Determine the (X, Y) coordinate at the center of the cell enclosing the given text.  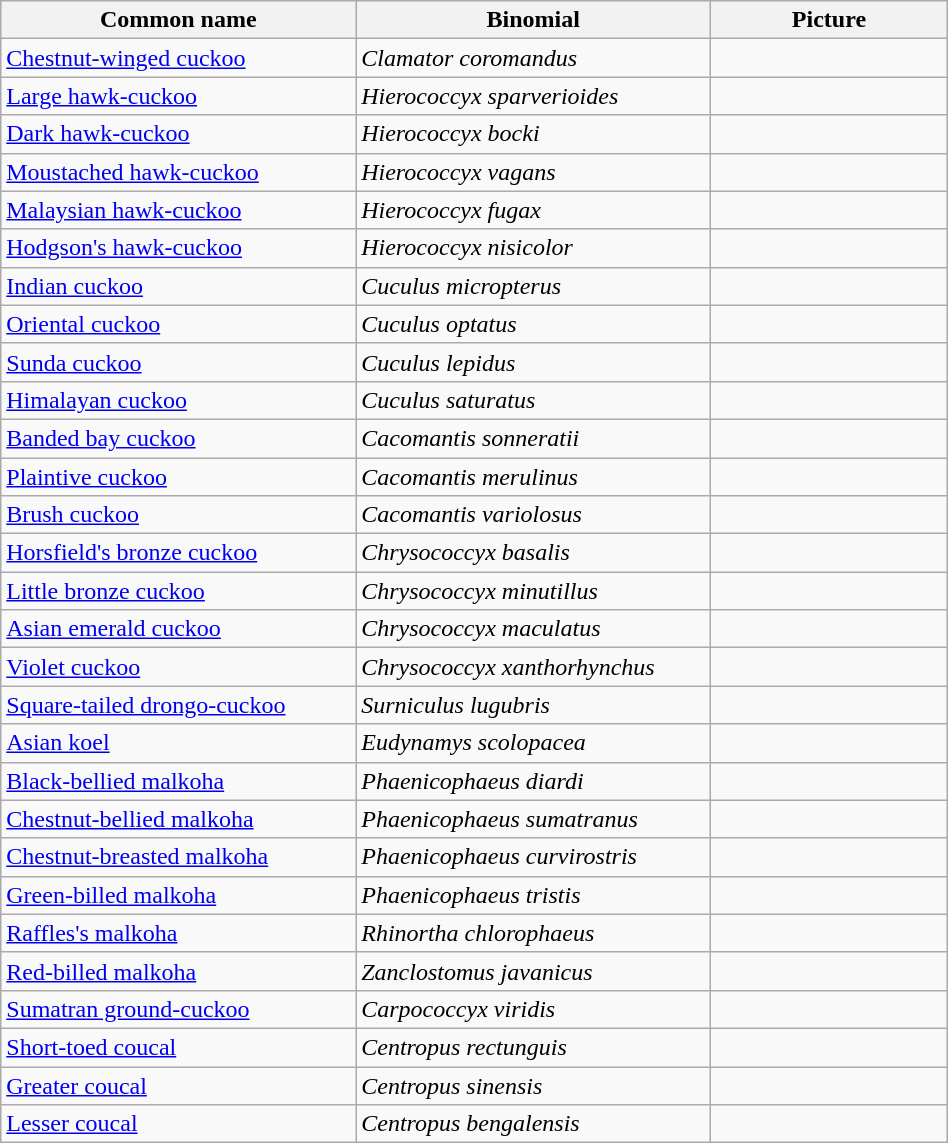
Sunda cuckoo (178, 362)
Phaenicophaeus diardi (534, 781)
Chestnut-bellied malkoha (178, 819)
Centropus rectunguis (534, 1047)
Indian cuckoo (178, 286)
Cuculus micropterus (534, 286)
Phaenicophaeus tristis (534, 895)
Black-bellied malkoha (178, 781)
Phaenicophaeus sumatranus (534, 819)
Lesser coucal (178, 1124)
Violet cuckoo (178, 667)
Phaenicophaeus curvirostris (534, 857)
Brush cuckoo (178, 515)
Chrysococcyx xanthorhynchus (534, 667)
Common name (178, 20)
Large hawk-cuckoo (178, 96)
Eudynamys scolopacea (534, 743)
Asian koel (178, 743)
Green-billed malkoha (178, 895)
Picture (830, 20)
Asian emerald cuckoo (178, 629)
Hierococcyx fugax (534, 210)
Hierococcyx sparverioides (534, 96)
Clamator coromandus (534, 58)
Centropus sinensis (534, 1085)
Cuculus saturatus (534, 400)
Moustached hawk-cuckoo (178, 172)
Cacomantis sonneratii (534, 438)
Raffles's malkoha (178, 933)
Chrysococcyx maculatus (534, 629)
Himalayan cuckoo (178, 400)
Cacomantis variolosus (534, 515)
Hierococcyx bocki (534, 134)
Hierococcyx nisicolor (534, 248)
Short-toed coucal (178, 1047)
Plaintive cuckoo (178, 477)
Red-billed malkoha (178, 971)
Centropus bengalensis (534, 1124)
Chrysococcyx basalis (534, 553)
Square-tailed drongo-cuckoo (178, 705)
Banded bay cuckoo (178, 438)
Chestnut-breasted malkoha (178, 857)
Rhinortha chlorophaeus (534, 933)
Chrysococcyx minutillus (534, 591)
Oriental cuckoo (178, 324)
Malaysian hawk-cuckoo (178, 210)
Cacomantis merulinus (534, 477)
Surniculus lugubris (534, 705)
Hodgson's hawk-cuckoo (178, 248)
Dark hawk-cuckoo (178, 134)
Hierococcyx vagans (534, 172)
Little bronze cuckoo (178, 591)
Chestnut-winged cuckoo (178, 58)
Binomial (534, 20)
Cuculus optatus (534, 324)
Sumatran ground-cuckoo (178, 1009)
Cuculus lepidus (534, 362)
Zanclostomus javanicus (534, 971)
Horsfield's bronze cuckoo (178, 553)
Greater coucal (178, 1085)
Carpococcyx viridis (534, 1009)
